Return (X, Y) of the center of cell containing provided text 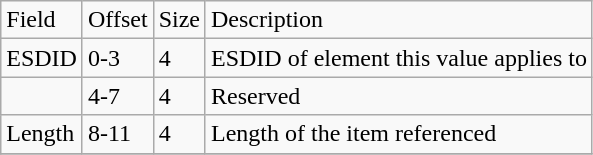
Field (42, 20)
Reserved (398, 96)
4-7 (118, 96)
8-11 (118, 134)
Offset (118, 20)
Description (398, 20)
ESDID of element this value applies to (398, 58)
0-3 (118, 58)
Length of the item referenced (398, 134)
Length (42, 134)
ESDID (42, 58)
Size (179, 20)
